Pinpoint the cell where the given text exists, returning its [x, y] midpoint coordinate. 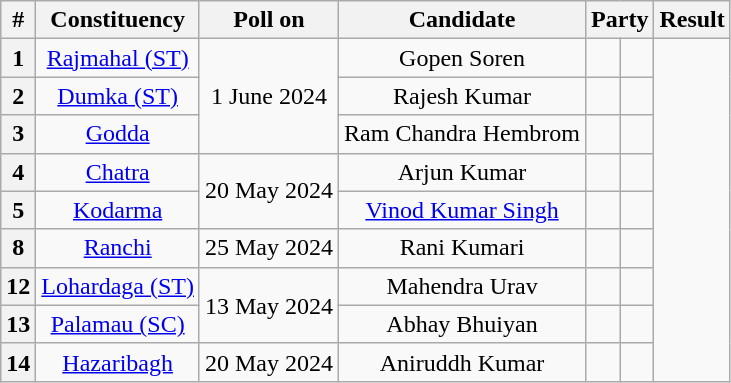
Vinod Kumar Singh [462, 210]
Constituency [118, 20]
Candidate [462, 20]
Gopen Soren [462, 58]
Aniruddh Kumar [462, 362]
Poll on [268, 20]
1 [18, 58]
Party [620, 20]
Abhay Bhuiyan [462, 324]
Mahendra Urav [462, 286]
13 May 2024 [268, 305]
13 [18, 324]
# [18, 20]
Rani Kumari [462, 248]
Kodarma [118, 210]
Hazaribagh [118, 362]
25 May 2024 [268, 248]
Rajesh Kumar [462, 96]
Godda [118, 134]
8 [18, 248]
1 June 2024 [268, 96]
Result [692, 20]
Ram Chandra Hembrom [462, 134]
Arjun Kumar [462, 172]
14 [18, 362]
Chatra [118, 172]
12 [18, 286]
3 [18, 134]
Dumka (ST) [118, 96]
2 [18, 96]
4 [18, 172]
Ranchi [118, 248]
Palamau (SC) [118, 324]
Rajmahal (ST) [118, 58]
Lohardaga (ST) [118, 286]
5 [18, 210]
